Return the (X, Y) coordinate for the center point of the cell that contains the specified text.  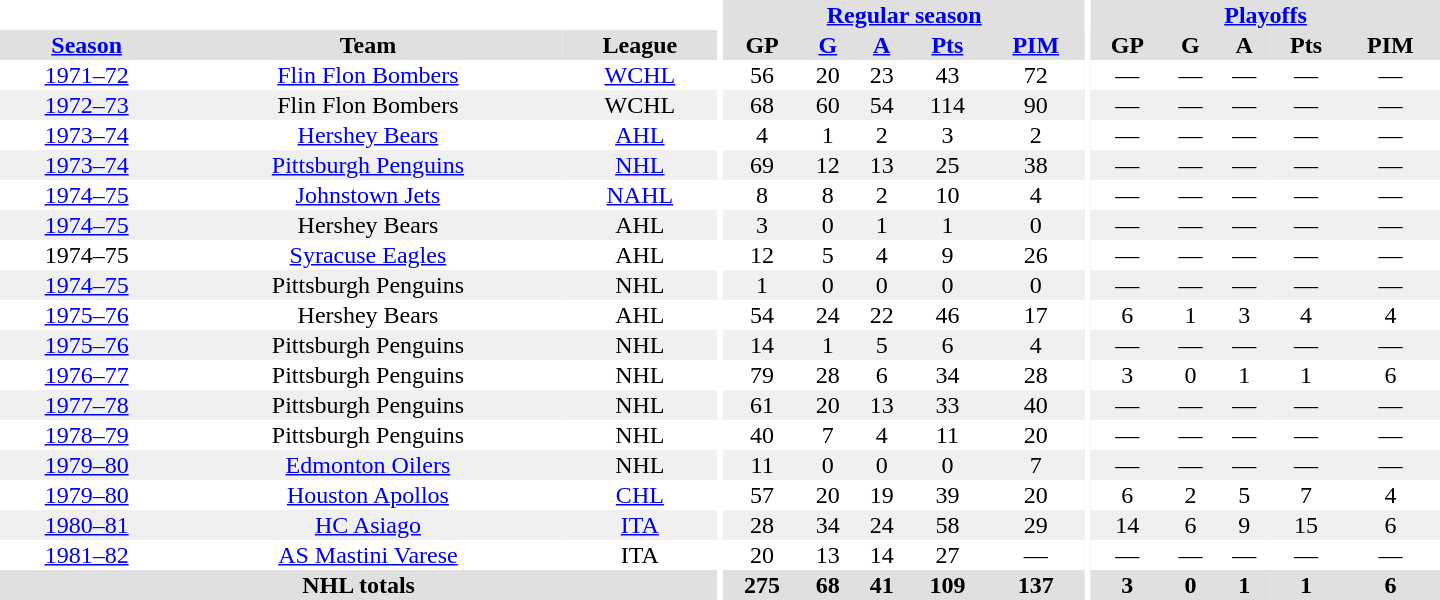
Regular season (904, 15)
1977–78 (86, 405)
1971–72 (86, 75)
17 (1036, 315)
1976–77 (86, 375)
56 (762, 75)
27 (948, 555)
HC Asiago (368, 525)
AS Mastini Varese (368, 555)
90 (1036, 105)
275 (762, 585)
15 (1306, 525)
25 (948, 165)
Team (368, 45)
10 (948, 195)
38 (1036, 165)
60 (828, 105)
NAHL (640, 195)
29 (1036, 525)
1978–79 (86, 435)
58 (948, 525)
Syracuse Eagles (368, 255)
League (640, 45)
Playoffs (1266, 15)
1972–73 (86, 105)
46 (948, 315)
114 (948, 105)
79 (762, 375)
137 (1036, 585)
33 (948, 405)
23 (882, 75)
Edmonton Oilers (368, 465)
72 (1036, 75)
61 (762, 405)
43 (948, 75)
1980–81 (86, 525)
109 (948, 585)
Johnstown Jets (368, 195)
Houston Apollos (368, 495)
41 (882, 585)
57 (762, 495)
69 (762, 165)
CHL (640, 495)
19 (882, 495)
26 (1036, 255)
NHL totals (358, 585)
39 (948, 495)
22 (882, 315)
Season (86, 45)
1981–82 (86, 555)
